Provide the (X, Y) coordinate of the cell's center where the given text is located.  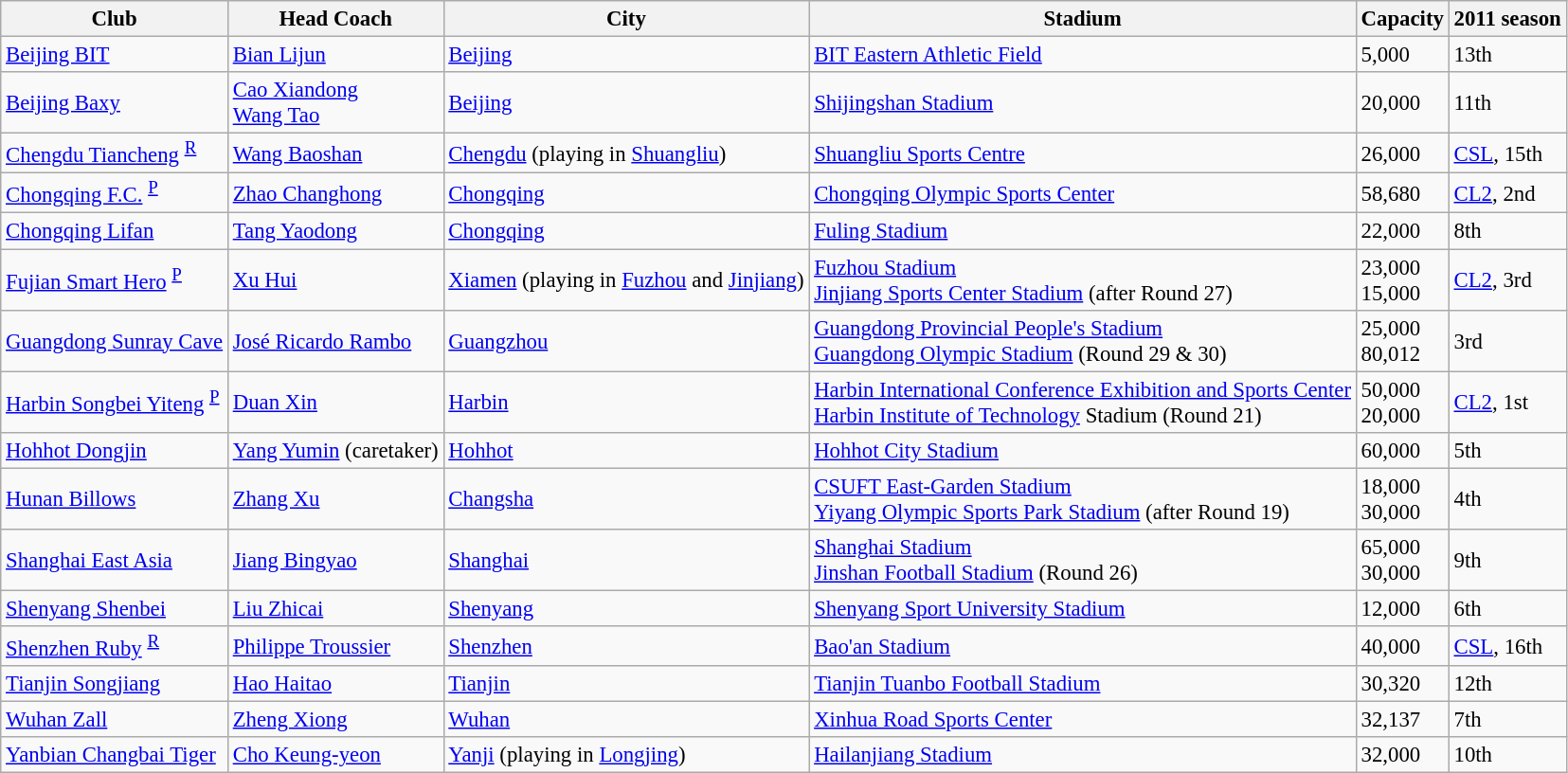
Shenzhen (626, 646)
Fuling Stadium (1082, 231)
Shenyang Shenbei (115, 608)
Bian Lijun (335, 55)
Shenyang (626, 608)
Chengdu Tiancheng R (115, 153)
Duan Xin (335, 402)
18,00030,000 (1402, 498)
Wuhan (626, 720)
Hao Haitao (335, 684)
Guangzhou (626, 341)
5th (1507, 450)
CL2, 2nd (1507, 193)
Yanbian Changbai Tiger (115, 755)
Changsha (626, 498)
Chongqing F.C. P (115, 193)
Harbin Songbei Yiteng P (115, 402)
Tang Yaodong (335, 231)
40,000 (1402, 646)
Shenzhen Ruby R (115, 646)
3rd (1507, 341)
Guangdong Provincial People's StadiumGuangdong Olympic Stadium (Round 29 & 30) (1082, 341)
Club (115, 19)
6th (1507, 608)
Jiang Bingyao (335, 561)
Shanghai (626, 561)
60,000 (1402, 450)
20,000 (1402, 102)
26,000 (1402, 153)
Chengdu (playing in Shuangliu) (626, 153)
Shanghai StadiumJinshan Football Stadium (Round 26) (1082, 561)
Zheng Xiong (335, 720)
Shanghai East Asia (115, 561)
Yang Yumin (caretaker) (335, 450)
Hunan Billows (115, 498)
32,000 (1402, 755)
Bao'an Stadium (1082, 646)
Shijingshan Stadium (1082, 102)
CSUFT East-Garden StadiumYiyang Olympic Sports Park Stadium (after Round 19) (1082, 498)
2011 season (1507, 19)
Hailanjiang Stadium (1082, 755)
32,137 (1402, 720)
30,320 (1402, 684)
José Ricardo Rambo (335, 341)
Stadium (1082, 19)
Chongqing Lifan (115, 231)
Tianjin Tuanbo Football Stadium (1082, 684)
Xinhua Road Sports Center (1082, 720)
Hohhot (626, 450)
22,000 (1402, 231)
Capacity (1402, 19)
Xiamen (playing in Fuzhou and Jinjiang) (626, 280)
65,00030,000 (1402, 561)
City (626, 19)
Tianjin Songjiang (115, 684)
CL2, 3rd (1507, 280)
Harbin International Conference Exhibition and Sports CenterHarbin Institute of Technology Stadium (Round 21) (1082, 402)
BIT Eastern Athletic Field (1082, 55)
Wang Baoshan (335, 153)
Harbin (626, 402)
Wuhan Zall (115, 720)
Fujian Smart Hero P (115, 280)
10th (1507, 755)
Guangdong Sunray Cave (115, 341)
9th (1507, 561)
23,00015,000 (1402, 280)
Yanji (playing in Longjing) (626, 755)
4th (1507, 498)
Xu Hui (335, 280)
Zhang Xu (335, 498)
CL2, 1st (1507, 402)
Fuzhou StadiumJinjiang Sports Center Stadium (after Round 27) (1082, 280)
Philippe Troussier (335, 646)
Beijing Baxy (115, 102)
7th (1507, 720)
58,680 (1402, 193)
CSL, 15th (1507, 153)
Hohhot City Stadium (1082, 450)
Chongqing Olympic Sports Center (1082, 193)
Beijing BIT (115, 55)
12th (1507, 684)
5,000 (1402, 55)
Zhao Changhong (335, 193)
Shenyang Sport University Stadium (1082, 608)
11th (1507, 102)
Shuangliu Sports Centre (1082, 153)
Head Coach (335, 19)
13th (1507, 55)
25,00080,012 (1402, 341)
50,00020,000 (1402, 402)
Cho Keung-yeon (335, 755)
12,000 (1402, 608)
Liu Zhicai (335, 608)
Cao Xiandong Wang Tao (335, 102)
8th (1507, 231)
Tianjin (626, 684)
CSL, 16th (1507, 646)
Hohhot Dongjin (115, 450)
